Capture the cell that displays the provided text and extract its [X, Y] central coordinate. 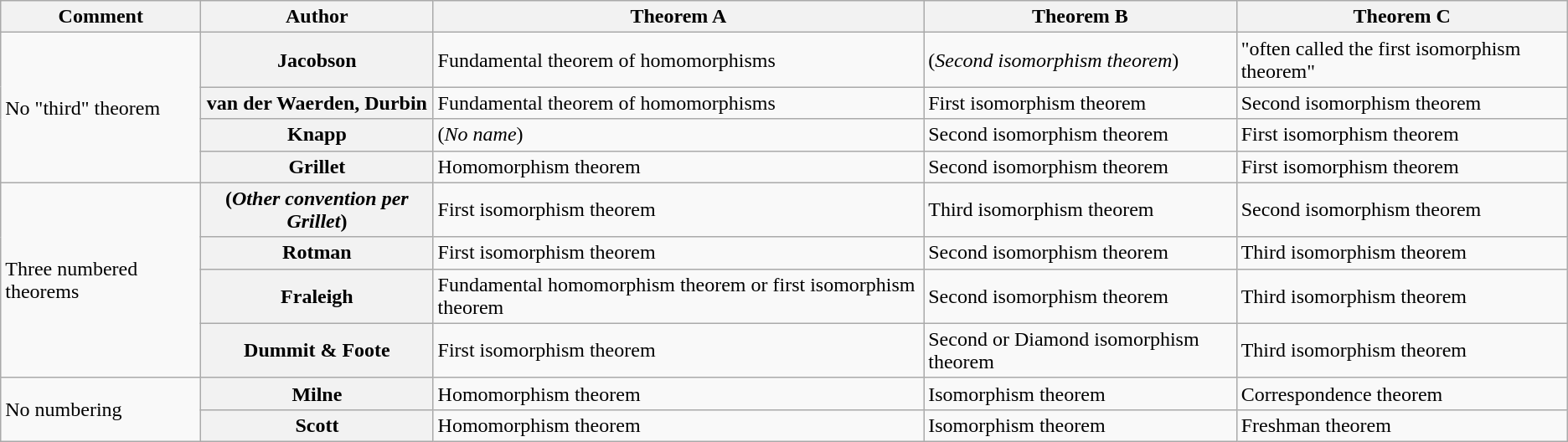
Fraleigh [317, 296]
Jacobson [317, 60]
(Other convention per Grillet) [317, 209]
Milne [317, 393]
Freshman theorem [1402, 425]
Theorem B [1081, 17]
No numbering [101, 409]
(Second isomorphism theorem) [1081, 60]
Fundamental homomorphism theorem or first isomorphism theorem [678, 296]
Correspondence theorem [1402, 393]
Theorem C [1402, 17]
Dummit & Foote [317, 350]
Rotman [317, 253]
(No name) [678, 135]
Theorem A [678, 17]
van der Waerden, Durbin [317, 103]
Comment [101, 17]
Grillet [317, 167]
No "third" theorem [101, 107]
Author [317, 17]
Scott [317, 425]
Second or Diamond isomorphism theorem [1081, 350]
"often called the first isomorphism theorem" [1402, 60]
Three numbered theorems [101, 280]
Knapp [317, 135]
